Determine the [X, Y] coordinate at the center of the cell enclosing the given text.  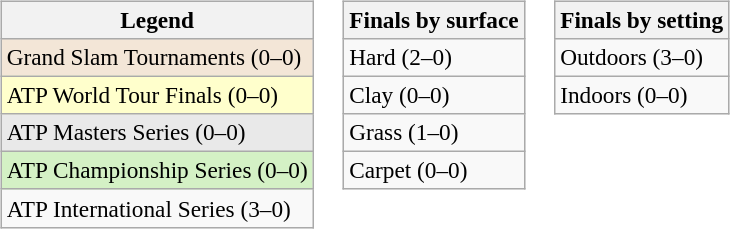
Hard (2–0) [434, 57]
Clay (0–0) [434, 95]
ATP World Tour Finals (0–0) [157, 95]
Finals by surface [434, 20]
Finals by setting [642, 20]
Grand Slam Tournaments (0–0) [157, 57]
ATP International Series (3–0) [157, 208]
Grass (1–0) [434, 133]
ATP Masters Series (0–0) [157, 133]
ATP Championship Series (0–0) [157, 171]
Outdoors (3–0) [642, 57]
Carpet (0–0) [434, 171]
Indoors (0–0) [642, 95]
Legend [157, 20]
